For the text-containing cell, return its midpoint in [x, y] coordinate format. 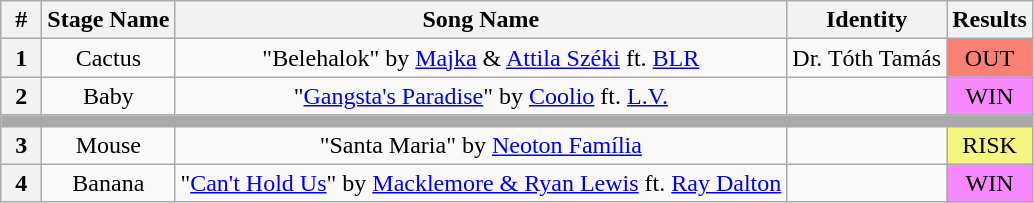
4 [22, 183]
Dr. Tóth Tamás [867, 58]
"Can't Hold Us" by Macklemore & Ryan Lewis ft. Ray Dalton [481, 183]
Results [990, 20]
# [22, 20]
Identity [867, 20]
Stage Name [108, 20]
3 [22, 145]
"Santa Maria" by Neoton Família [481, 145]
2 [22, 96]
RISK [990, 145]
Baby [108, 96]
Banana [108, 183]
"Belehalok" by Majka & Attila Széki ft. BLR [481, 58]
1 [22, 58]
Mouse [108, 145]
Cactus [108, 58]
OUT [990, 58]
Song Name [481, 20]
"Gangsta's Paradise" by Coolio ft. L.V. [481, 96]
